Locate the cell with the specified text and output its [x, y] center coordinate. 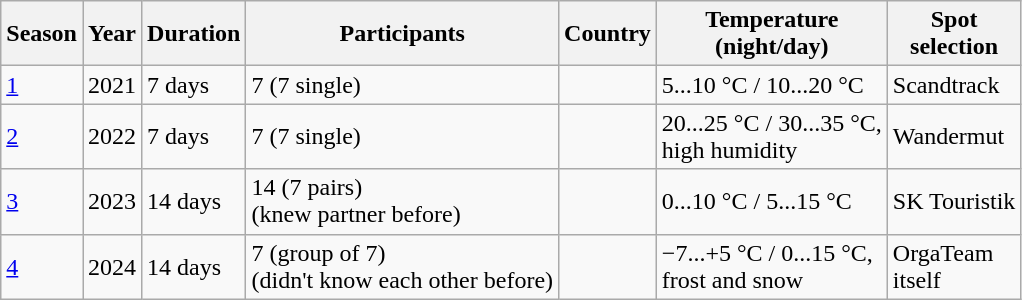
Temperature(night/day) [772, 34]
3 [42, 202]
−7...+5 °C / 0...15 °C,frost and snow [772, 266]
14 (7 pairs)(knew partner before) [402, 202]
2024 [112, 266]
Wandermut [954, 136]
Season [42, 34]
7 (group of 7)(didn't know each other before) [402, 266]
4 [42, 266]
5...10 °C / 10...20 °C [772, 85]
OrgaTeamitself [954, 266]
20...25 °C / 30...35 °C,high humidity [772, 136]
Spotselection [954, 34]
Country [608, 34]
Scandtrack [954, 85]
2 [42, 136]
0...10 °C / 5...15 °C [772, 202]
Duration [194, 34]
2022 [112, 136]
1 [42, 85]
2023 [112, 202]
SK Touristik [954, 202]
Participants [402, 34]
Year [112, 34]
2021 [112, 85]
